Capture the cell that displays the provided text and extract its [X, Y] central coordinate. 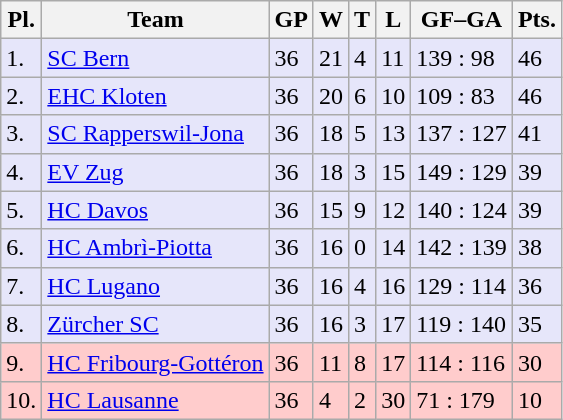
Pl. [22, 20]
140 : 124 [462, 210]
35 [536, 324]
9. [22, 362]
20 [330, 96]
5. [22, 210]
SC Bern [156, 58]
3. [22, 134]
129 : 114 [462, 286]
71 : 179 [462, 400]
10. [22, 400]
2. [22, 96]
1. [22, 58]
HC Fribourg-Gottéron [156, 362]
38 [536, 248]
4. [22, 172]
Zürcher SC [156, 324]
142 : 139 [462, 248]
14 [394, 248]
149 : 129 [462, 172]
109 : 83 [462, 96]
L [394, 20]
EHC Kloten [156, 96]
0 [362, 248]
Pts. [536, 20]
HC Lugano [156, 286]
5 [362, 134]
HC Ambrì-Piotta [156, 248]
9 [362, 210]
Team [156, 20]
HC Lausanne [156, 400]
SC Rapperswil-Jona [156, 134]
7. [22, 286]
EV Zug [156, 172]
137 : 127 [462, 134]
6 [362, 96]
41 [536, 134]
8 [362, 362]
GF–GA [462, 20]
12 [394, 210]
W [330, 20]
T [362, 20]
2 [362, 400]
13 [394, 134]
139 : 98 [462, 58]
GP [291, 20]
HC Davos [156, 210]
8. [22, 324]
21 [330, 58]
119 : 140 [462, 324]
6. [22, 248]
114 : 116 [462, 362]
